Pinpoint the cell where the given text exists, returning its (x, y) midpoint coordinate. 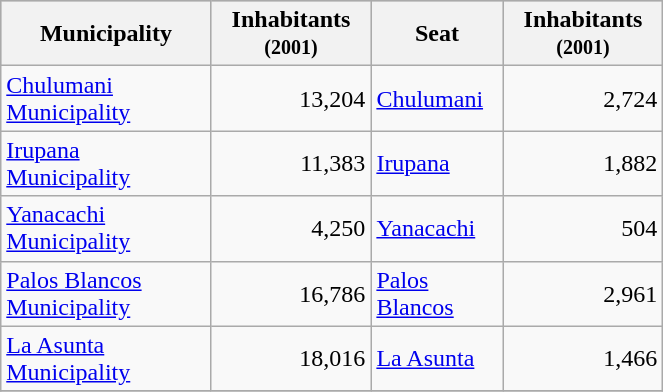
504 (583, 228)
Palos Blancos (437, 294)
1,466 (583, 358)
Palos Blancos Municipality (106, 294)
Yanacachi (437, 228)
Seat (437, 34)
Yanacachi Municipality (106, 228)
16,786 (291, 294)
13,204 (291, 98)
4,250 (291, 228)
2,961 (583, 294)
1,882 (583, 164)
18,016 (291, 358)
Chulumani Municipality (106, 98)
Irupana (437, 164)
11,383 (291, 164)
Chulumani (437, 98)
Irupana Municipality (106, 164)
La Asunta Municipality (106, 358)
La Asunta (437, 358)
2,724 (583, 98)
Municipality (106, 34)
